Output the [X, Y] coordinate of the center of the cell containing the given text.  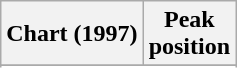
Peakposition [189, 34]
Chart (1997) [72, 34]
